Pinpoint the cell where the given text exists, returning its (x, y) midpoint coordinate. 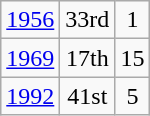
41st (88, 96)
1956 (30, 20)
5 (132, 96)
15 (132, 58)
1969 (30, 58)
33rd (88, 20)
17th (88, 58)
1 (132, 20)
1992 (30, 96)
